Find where the given text appears and provide that cell's center as [X, Y] coordinate. 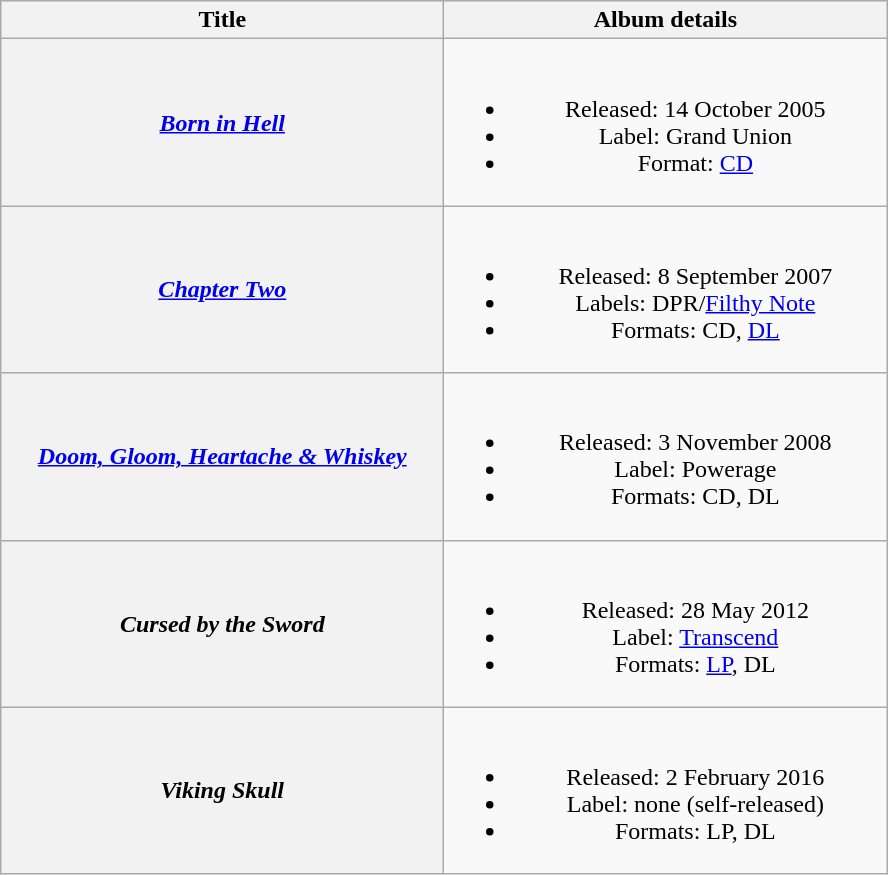
Doom, Gloom, Heartache & Whiskey [222, 456]
Chapter Two [222, 290]
Released: 28 May 2012Label: TranscendFormats: LP, DL [666, 624]
Album details [666, 20]
Released: 3 November 2008Label: PowerageFormats: CD, DL [666, 456]
Viking Skull [222, 790]
Released: 2 February 2016Label: none (self-released)Formats: LP, DL [666, 790]
Born in Hell [222, 122]
Released: 8 September 2007Labels: DPR/Filthy NoteFormats: CD, DL [666, 290]
Released: 14 October 2005Label: Grand UnionFormat: CD [666, 122]
Title [222, 20]
Cursed by the Sword [222, 624]
